Locate the cell with the specified text and output its (x, y) center coordinate. 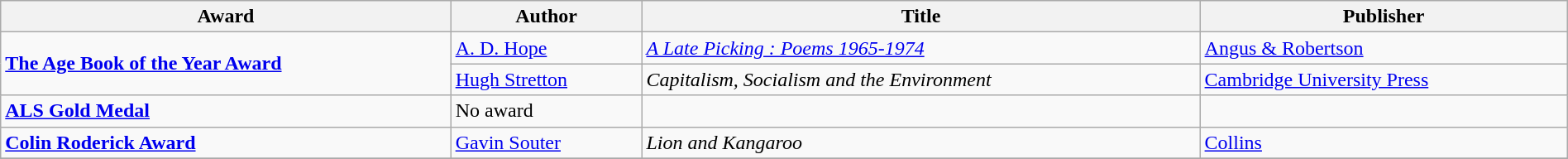
Capitalism, Socialism and the Environment (921, 79)
Publisher (1384, 17)
Award (226, 17)
ALS Gold Medal (226, 111)
Author (546, 17)
Colin Roderick Award (226, 142)
Title (921, 17)
The Age Book of the Year Award (226, 64)
Cambridge University Press (1384, 79)
Hugh Stretton (546, 79)
Collins (1384, 142)
Lion and Kangaroo (921, 142)
A Late Picking : Poems 1965-1974 (921, 48)
Gavin Souter (546, 142)
No award (546, 111)
Angus & Robertson (1384, 48)
A. D. Hope (546, 48)
